Detect which cell encompasses the target text, then output its (x, y) center coordinate. 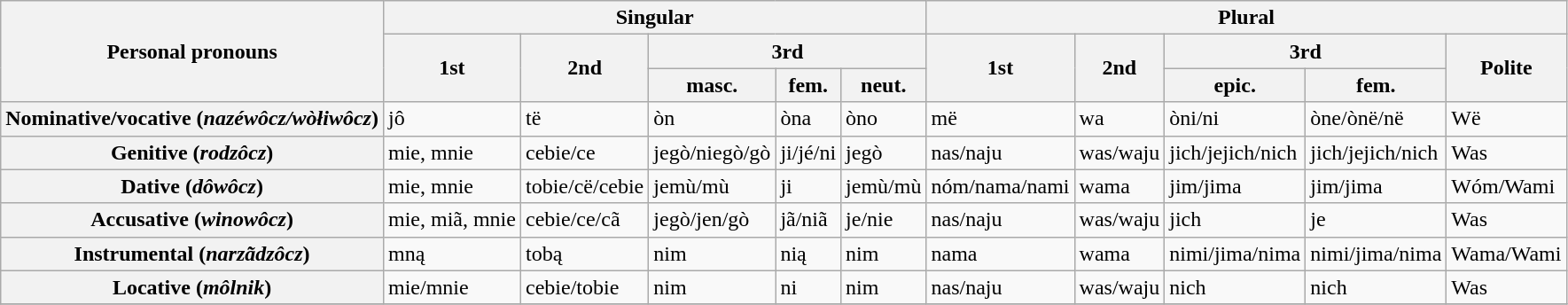
Dative (dôwôcz) (192, 186)
nią (808, 254)
më (1000, 119)
të (584, 119)
Nominative/vocative (nazéwôcz/wòłiwôcz) (192, 119)
cebie/tobie (584, 287)
jã/niã (808, 220)
Wóm/Wami (1507, 186)
ji/jé/ni (808, 152)
jegò (884, 152)
je (1376, 220)
tobie/cë/cebie (584, 186)
òna (808, 119)
òne/ònë/në (1376, 119)
epic. (1236, 85)
mie/mnie (452, 287)
tobą (584, 254)
jô (452, 119)
masc. (713, 85)
Plural (1246, 18)
ni (808, 287)
Locative (môlnik) (192, 287)
mną (452, 254)
jegò/niegò/gò (713, 152)
Personal pronouns (192, 51)
Polite (1507, 68)
òn (713, 119)
òno (884, 119)
jegò/jen/gò (713, 220)
wa (1119, 119)
Instrumental (narzãdzôcz) (192, 254)
mie, miã, mnie (452, 220)
Singular (654, 18)
neut. (884, 85)
Genitive (rodzôcz) (192, 152)
nama (1000, 254)
ji (808, 186)
nóm/nama/nami (1000, 186)
Wë (1507, 119)
jich (1236, 220)
Wama/Wami (1507, 254)
òni/ni (1236, 119)
cebie/ce/cã (584, 220)
cebie/ce (584, 152)
Accusative (winowôcz) (192, 220)
je/nie (884, 220)
